For the text-containing cell, return its midpoint in (X, Y) coordinate format. 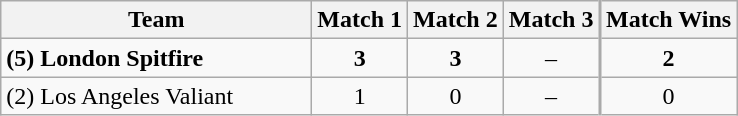
Match 2 (456, 20)
(2) Los Angeles Valiant (156, 96)
2 (668, 58)
Match 3 (551, 20)
1 (360, 96)
(5) London Spitfire (156, 58)
Match Wins (668, 20)
Match 1 (360, 20)
Team (156, 20)
